From the cell containing the given text, extract its center point as [X, Y] coordinate. 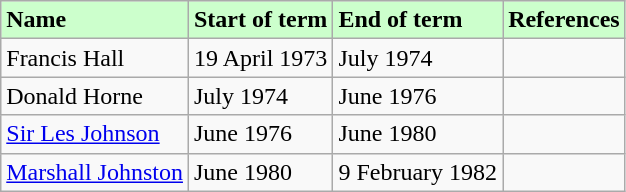
Francis Hall [95, 58]
9 February 1982 [418, 172]
19 April 1973 [260, 58]
End of term [418, 20]
Name [95, 20]
References [564, 20]
Start of term [260, 20]
Marshall Johnston [95, 172]
Donald Horne [95, 96]
Sir Les Johnson [95, 134]
